Return (x, y) of the center of cell containing provided text 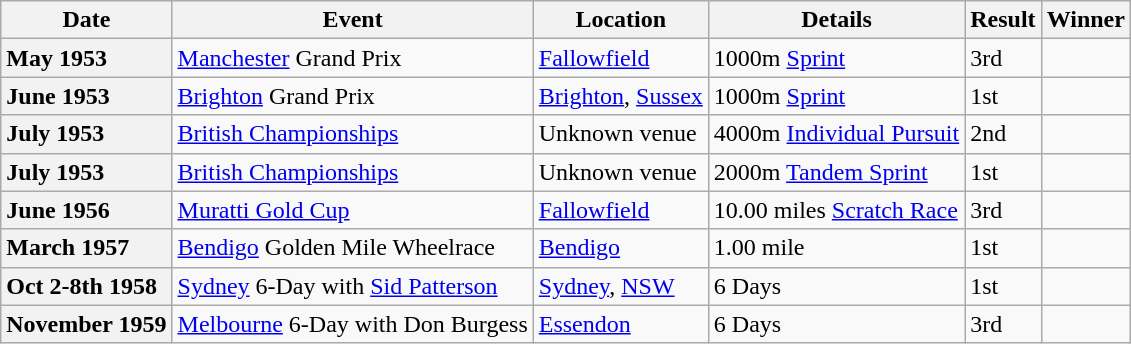
Oct 2-8th 1958 (86, 286)
Location (620, 20)
Manchester Grand Prix (352, 58)
Sydney, NSW (620, 286)
Bendigo (620, 248)
March 1957 (86, 248)
Details (836, 20)
Date (86, 20)
Muratti Gold Cup (352, 210)
Brighton, Sussex (620, 96)
Brighton Grand Prix (352, 96)
1.00 mile (836, 248)
Result (1003, 20)
2nd (1003, 134)
June 1953 (86, 96)
November 1959 (86, 324)
May 1953 (86, 58)
Melbourne 6-Day with Don Burgess (352, 324)
10.00 miles Scratch Race (836, 210)
Winner (1086, 20)
Bendigo Golden Mile Wheelrace (352, 248)
4000m Individual Pursuit (836, 134)
2000m Tandem Sprint (836, 172)
Essendon (620, 324)
Event (352, 20)
Sydney 6-Day with Sid Patterson (352, 286)
June 1956 (86, 210)
